Scan for the cell matching the given text and deliver its [X, Y] coordinate at center. 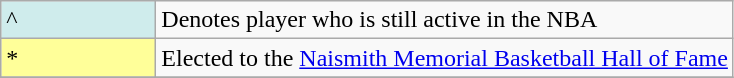
* [78, 58]
Elected to the Naismith Memorial Basketball Hall of Fame [445, 58]
Denotes player who is still active in the NBA [445, 20]
^ [78, 20]
